Return [x, y] of the center of cell containing provided text 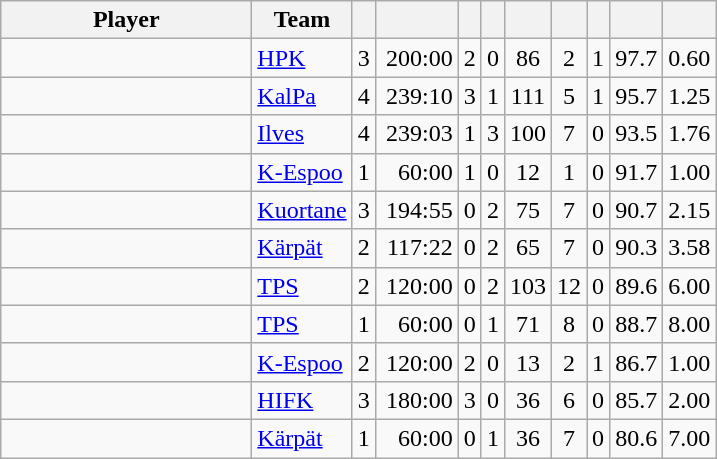
1.25 [690, 96]
88.7 [636, 324]
8 [568, 324]
2.15 [690, 210]
86 [528, 58]
111 [528, 96]
KalPa [302, 96]
Ilves [302, 134]
2.00 [690, 400]
97.7 [636, 58]
Player [126, 20]
8.00 [690, 324]
1.76 [690, 134]
3.58 [690, 248]
180:00 [416, 400]
95.7 [636, 96]
0.60 [690, 58]
6.00 [690, 286]
200:00 [416, 58]
65 [528, 248]
239:03 [416, 134]
93.5 [636, 134]
75 [528, 210]
86.7 [636, 362]
6 [568, 400]
5 [568, 96]
13 [528, 362]
90.3 [636, 248]
7.00 [690, 438]
103 [528, 286]
Team [302, 20]
HIFK [302, 400]
HPK [302, 58]
194:55 [416, 210]
117:22 [416, 248]
239:10 [416, 96]
91.7 [636, 172]
71 [528, 324]
85.7 [636, 400]
Kuortane [302, 210]
100 [528, 134]
90.7 [636, 210]
89.6 [636, 286]
80.6 [636, 438]
